Provide the [x, y] coordinate of the cell's center where the given text is located.  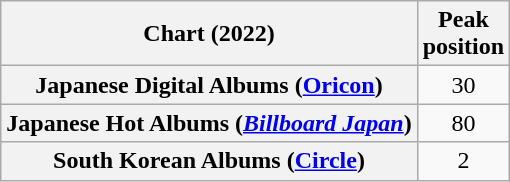
Japanese Hot Albums (Billboard Japan) [209, 123]
South Korean Albums (Circle) [209, 161]
30 [463, 85]
80 [463, 123]
Japanese Digital Albums (Oricon) [209, 85]
2 [463, 161]
Peakposition [463, 34]
Chart (2022) [209, 34]
